Provide the [x, y] coordinate of the cell's center where the given text is located.  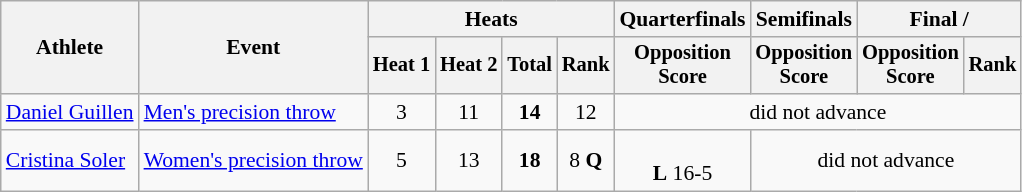
Event [254, 48]
14 [530, 112]
13 [468, 160]
Women's precision throw [254, 160]
Daniel Guillen [70, 112]
Heat 1 [402, 66]
11 [468, 112]
Total [530, 66]
L 16-5 [682, 160]
8 Q [586, 160]
Quarterfinals [682, 19]
Semifinals [804, 19]
5 [402, 160]
Heats [492, 19]
18 [530, 160]
3 [402, 112]
Final / [939, 19]
Heat 2 [468, 66]
Athlete [70, 48]
Men's precision throw [254, 112]
12 [586, 112]
Cristina Soler [70, 160]
